Scan for the cell matching the given text and deliver its [x, y] coordinate at center. 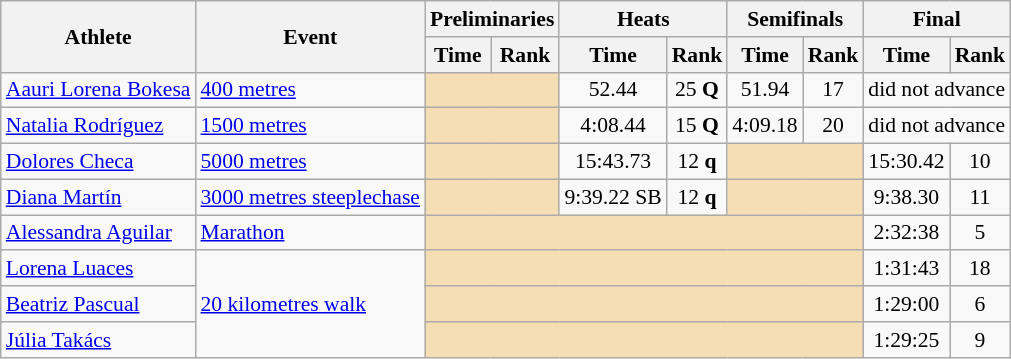
9:39.22 SB [612, 197]
52.44 [612, 90]
18 [980, 269]
15:30.42 [906, 162]
25 Q [698, 90]
Natalia Rodríguez [98, 126]
6 [980, 304]
Lorena Luaces [98, 269]
Aauri Lorena Bokesa [98, 90]
Heats [643, 19]
1:29:00 [906, 304]
1500 metres [310, 126]
2:32:38 [906, 233]
Preliminaries [492, 19]
Diana Martín [98, 197]
Semifinals [795, 19]
9:38.30 [906, 197]
Alessandra Aguilar [98, 233]
Marathon [310, 233]
Beatriz Pascual [98, 304]
17 [834, 90]
10 [980, 162]
Júlia Takács [98, 340]
400 metres [310, 90]
Final [936, 19]
3000 metres steeplechase [310, 197]
4:09.18 [764, 126]
11 [980, 197]
1:31:43 [906, 269]
Dolores Checa [98, 162]
15:43.73 [612, 162]
Athlete [98, 36]
Event [310, 36]
20 kilometres walk [310, 304]
51.94 [764, 90]
1:29:25 [906, 340]
9 [980, 340]
20 [834, 126]
15 Q [698, 126]
5000 metres [310, 162]
5 [980, 233]
4:08.44 [612, 126]
